For the text-containing cell, return its midpoint in (X, Y) coordinate format. 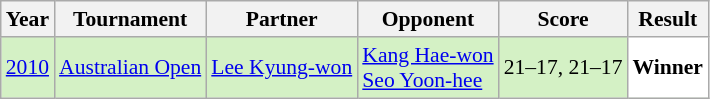
Score (564, 19)
Lee Kyung-won (282, 68)
2010 (28, 68)
Year (28, 19)
Tournament (130, 19)
21–17, 21–17 (564, 68)
Winner (668, 68)
Australian Open (130, 68)
Result (668, 19)
Partner (282, 19)
Opponent (428, 19)
Kang Hae-won Seo Yoon-hee (428, 68)
